Detect which cell encompasses the target text, then output its [X, Y] center coordinate. 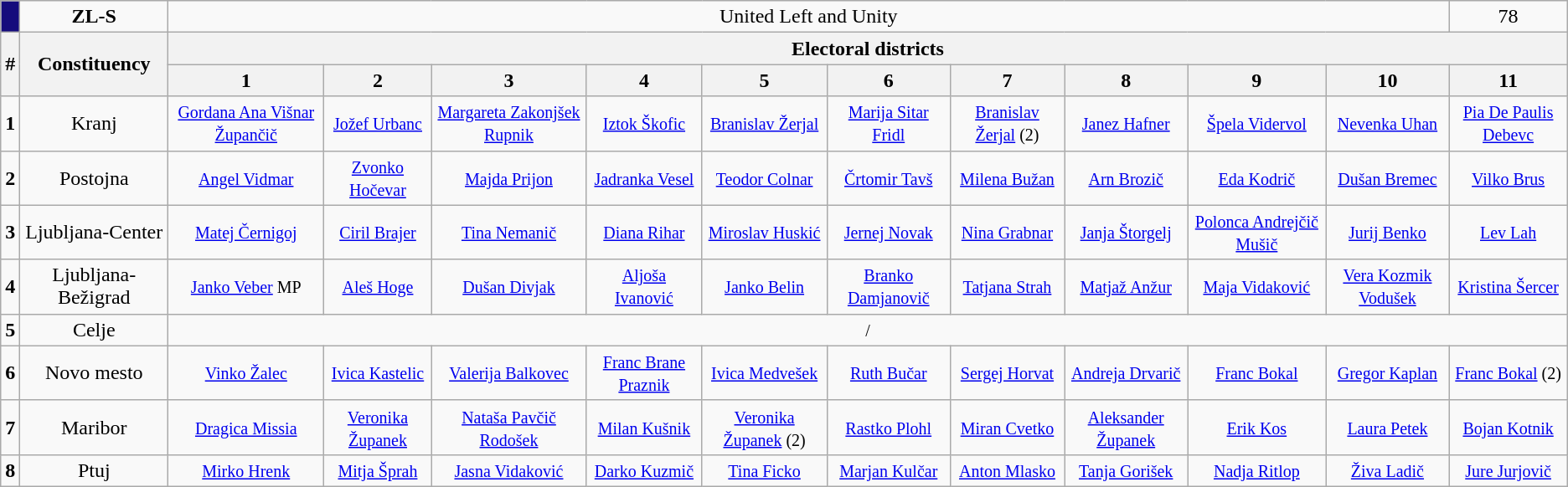
Arn Brozič [1126, 177]
Nadja Ritlop [1256, 470]
Maribor [94, 427]
Aljoša Ivanović [644, 286]
Darko Kuzmič [644, 470]
Marjan Kulčar [888, 470]
Ruth Bučar [888, 373]
Iztok Škofic [644, 124]
Matjaž Anžur [1126, 286]
Aleksander Županek [1126, 427]
Lev Lah [1508, 233]
Miroslav Huskić [764, 233]
Mitja Šprah [378, 470]
Milan Kušnik [644, 427]
Vera Kozmik Vodušek [1387, 286]
Franc Bokal [1256, 373]
Tatjana Strah [1007, 286]
Ptuj [94, 470]
Novo mesto [94, 373]
# [10, 64]
Bojan Kotnik [1508, 427]
Zvonko Hočevar [378, 177]
Tanja Gorišek [1126, 470]
11 [1508, 80]
Dušan Bremec [1387, 177]
Gordana Ana Višnar Župančič [246, 124]
Ljubljana-Center [94, 233]
Diana Rihar [644, 233]
Nina Grabnar [1007, 233]
78 [1508, 17]
Miran Cvetko [1007, 427]
Nevenka Uhan [1387, 124]
Dušan Divjak [509, 286]
Janko Belin [764, 286]
Matej Černigoj [246, 233]
Veronika Županek (2) [764, 427]
Jasna Vidaković [509, 470]
Nataša Pavčič Rodošek [509, 427]
Eda Kodrič [1256, 177]
Franc Bokal (2) [1508, 373]
Janez Hafner [1126, 124]
Polonca Andrejčič Mušič [1256, 233]
9 [1256, 80]
Anton Mlasko [1007, 470]
Constituency [94, 64]
Marija Sitar Fridl [888, 124]
Electoral districts [868, 49]
Živa Ladič [1387, 470]
Branislav Žerjal [764, 124]
Tina Nemanič [509, 233]
Ciril Brajer [378, 233]
Gregor Kaplan [1387, 373]
Pia De Paulis Debevc [1508, 124]
Franc Brane Praznik [644, 373]
Črtomir Tavš [888, 177]
/ [868, 330]
Ljubljana-Bežigrad [94, 286]
Branislav Žerjal (2) [1007, 124]
Kranj [94, 124]
Sergej Horvat [1007, 373]
Teodor Colnar [764, 177]
Postojna [94, 177]
Jurij Benko [1387, 233]
Špela Vidervol [1256, 124]
United Left and Unity [809, 17]
Mirko Hrenk [246, 470]
Veronika Županek [378, 427]
Maja Vidaković [1256, 286]
Ivica Kastelic [378, 373]
Branko Damjanovič [888, 286]
Jure Jurjovič [1508, 470]
Janja Štorgelj [1126, 233]
Majda Prijon [509, 177]
Laura Petek [1387, 427]
Tina Ficko [764, 470]
Margareta Zakonjšek Rupnik [509, 124]
Janko Veber MP [246, 286]
Andreja Drvarič [1126, 373]
Erik Kos [1256, 427]
Aleš Hoge [378, 286]
Jernej Novak [888, 233]
10 [1387, 80]
Milena Bužan [1007, 177]
Dragica Missia [246, 427]
Rastko Plohl [888, 427]
Angel Vidmar [246, 177]
Jadranka Vesel [644, 177]
Vinko Žalec [246, 373]
Kristina Šercer [1508, 286]
Valerija Balkovec [509, 373]
Jožef Urbanc [378, 124]
Vilko Brus [1508, 177]
Ivica Medvešek [764, 373]
Celje [94, 330]
ZL-S [94, 17]
